Detect which cell encompasses the target text, then output its (X, Y) center coordinate. 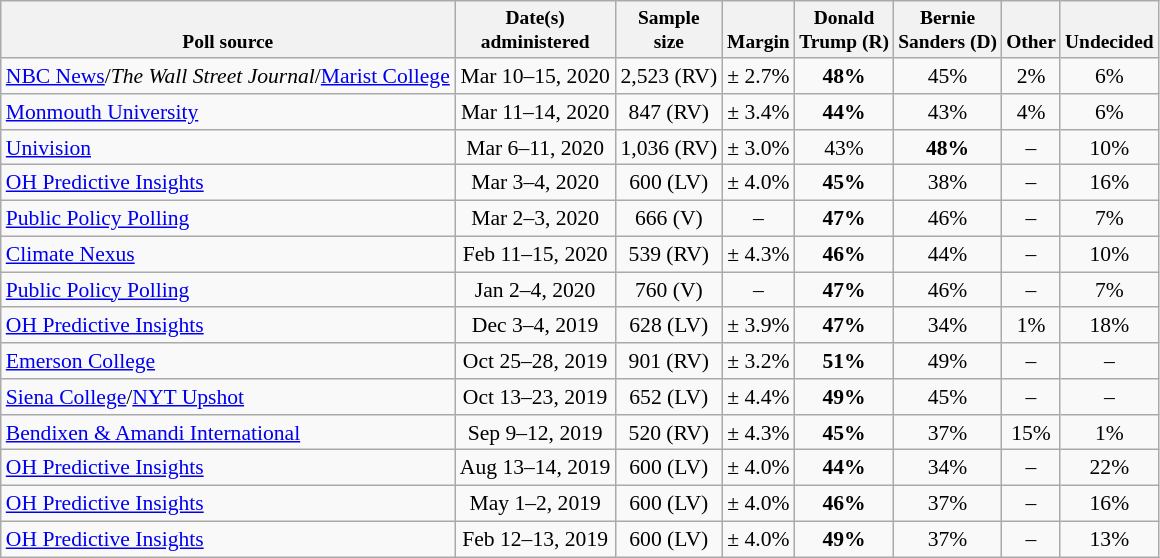
51% (844, 361)
Feb 12–13, 2019 (536, 540)
± 2.7% (758, 76)
± 3.4% (758, 112)
1,036 (RV) (668, 148)
2% (1032, 76)
Other (1032, 30)
666 (V) (668, 219)
Mar 6–11, 2020 (536, 148)
760 (V) (668, 290)
847 (RV) (668, 112)
Date(s)administered (536, 30)
Dec 3–4, 2019 (536, 326)
Siena College/NYT Upshot (228, 397)
38% (948, 183)
Bendixen & Amandi International (228, 433)
Oct 13–23, 2019 (536, 397)
Poll source (228, 30)
Univision (228, 148)
BernieSanders (D) (948, 30)
Sep 9–12, 2019 (536, 433)
Mar 11–14, 2020 (536, 112)
901 (RV) (668, 361)
± 3.0% (758, 148)
Margin (758, 30)
± 4.4% (758, 397)
May 1–2, 2019 (536, 504)
628 (LV) (668, 326)
Monmouth University (228, 112)
Oct 25–28, 2019 (536, 361)
22% (1109, 468)
520 (RV) (668, 433)
Aug 13–14, 2019 (536, 468)
652 (LV) (668, 397)
NBC News/The Wall Street Journal/Marist College (228, 76)
15% (1032, 433)
Undecided (1109, 30)
Mar 10–15, 2020 (536, 76)
Feb 11–15, 2020 (536, 254)
Samplesize (668, 30)
Mar 2–3, 2020 (536, 219)
18% (1109, 326)
DonaldTrump (R) (844, 30)
539 (RV) (668, 254)
± 3.2% (758, 361)
± 3.9% (758, 326)
13% (1109, 540)
Mar 3–4, 2020 (536, 183)
Jan 2–4, 2020 (536, 290)
Climate Nexus (228, 254)
Emerson College (228, 361)
2,523 (RV) (668, 76)
4% (1032, 112)
